Identify which cell holds the provided text, then report its [x, y] central coordinate. 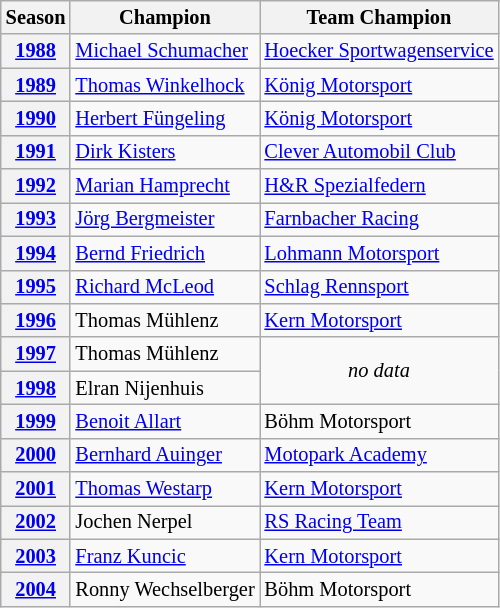
1991 [36, 152]
Franz Kuncic [164, 556]
Clever Automobil Club [380, 152]
H&R Spezialfedern [380, 186]
2002 [36, 522]
RS Racing Team [380, 522]
2003 [36, 556]
Schlag Rennsport [380, 287]
Thomas Westarp [164, 489]
Farnbacher Racing [380, 219]
1997 [36, 354]
1998 [36, 388]
Jörg Bergmeister [164, 219]
Lohmann Motorsport [380, 253]
1993 [36, 219]
Bernd Friedrich [164, 253]
2001 [36, 489]
1996 [36, 320]
1990 [36, 118]
2000 [36, 455]
Hoecker Sportwagenservice [380, 51]
Thomas Winkelhock [164, 85]
1995 [36, 287]
Team Champion [380, 17]
1992 [36, 186]
Jochen Nerpel [164, 522]
Motopark Academy [380, 455]
1989 [36, 85]
Benoit Allart [164, 421]
Ronny Wechselberger [164, 589]
Herbert Füngeling [164, 118]
Elran Nijenhuis [164, 388]
1994 [36, 253]
Marian Hamprecht [164, 186]
Champion [164, 17]
no data [380, 370]
Dirk Kisters [164, 152]
Season [36, 17]
2004 [36, 589]
Bernhard Auinger [164, 455]
Michael Schumacher [164, 51]
Richard McLeod [164, 287]
1999 [36, 421]
1988 [36, 51]
